Scan for the cell matching the given text and deliver its (x, y) coordinate at center. 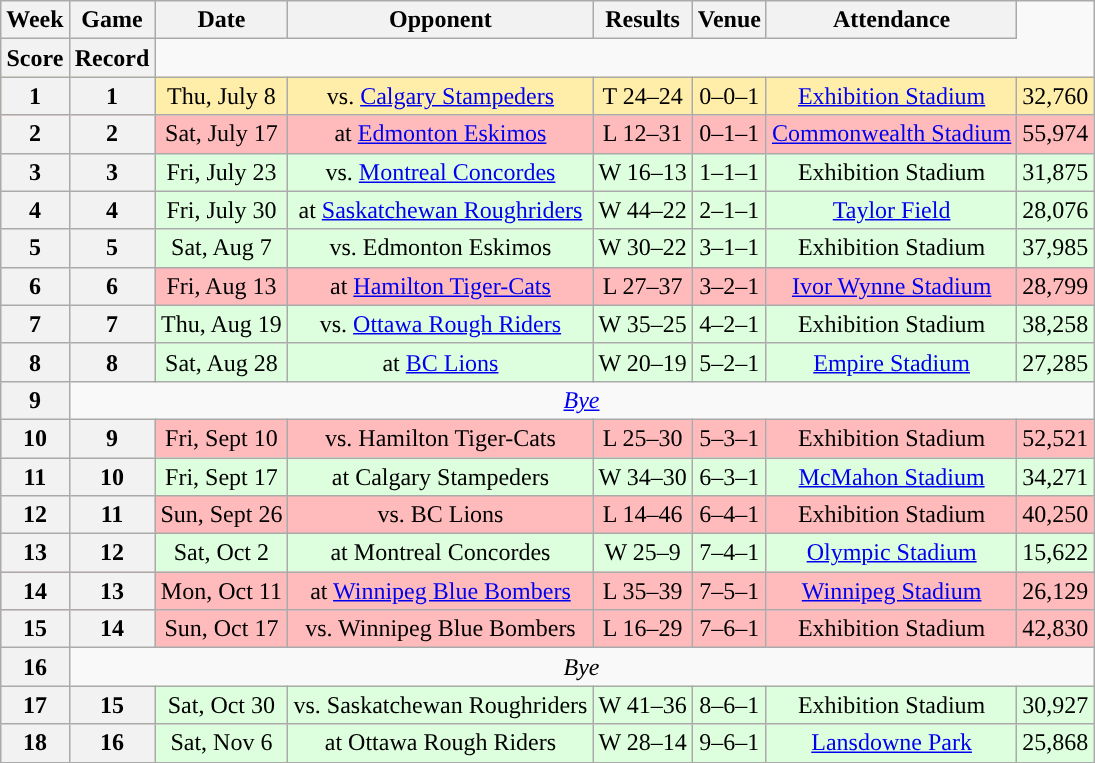
at Winnipeg Blue Bombers (440, 591)
Ivor Wynne Stadium (891, 286)
W 35–25 (642, 324)
Fri, Sept 17 (222, 477)
5–2–1 (729, 362)
L 16–29 (642, 629)
0–0–1 (729, 96)
42,830 (1056, 629)
38,258 (1056, 324)
Fri, July 23 (222, 172)
Winnipeg Stadium (891, 591)
52,521 (1056, 438)
7–5–1 (729, 591)
26,129 (1056, 591)
5–3–1 (729, 438)
vs. Saskatchewan Roughriders (440, 705)
L 12–31 (642, 134)
Record (112, 58)
Sat, Aug 28 (222, 362)
0–1–1 (729, 134)
7–4–1 (729, 553)
Commonwealth Stadium (891, 134)
15,622 (1056, 553)
25,868 (1056, 743)
Sat, Oct 30 (222, 705)
vs. Ottawa Rough Riders (440, 324)
Fri, Sept 10 (222, 438)
Sat, Aug 7 (222, 248)
L 35–39 (642, 591)
Opponent (440, 20)
7–6–1 (729, 629)
L 14–46 (642, 515)
Olympic Stadium (891, 553)
L 27–37 (642, 286)
vs. Edmonton Eskimos (440, 248)
17 (35, 705)
Results (642, 20)
at Saskatchewan Roughriders (440, 210)
6–4–1 (729, 515)
Thu, Aug 19 (222, 324)
Sun, Sept 26 (222, 515)
at BC Lions (440, 362)
Sat, Oct 2 (222, 553)
at Ottawa Rough Riders (440, 743)
vs. Hamilton Tiger-Cats (440, 438)
28,799 (1056, 286)
18 (35, 743)
L 25–30 (642, 438)
9–6–1 (729, 743)
Fri, July 30 (222, 210)
32,760 (1056, 96)
Thu, July 8 (222, 96)
McMahon Stadium (891, 477)
40,250 (1056, 515)
Game (112, 20)
30,927 (1056, 705)
Mon, Oct 11 (222, 591)
8–6–1 (729, 705)
3–2–1 (729, 286)
at Edmonton Eskimos (440, 134)
Score (35, 58)
W 16–13 (642, 172)
W 41–36 (642, 705)
31,875 (1056, 172)
55,974 (1056, 134)
Taylor Field (891, 210)
37,985 (1056, 248)
Sun, Oct 17 (222, 629)
W 30–22 (642, 248)
W 34–30 (642, 477)
28,076 (1056, 210)
W 25–9 (642, 553)
Week (35, 20)
Venue (729, 20)
Date (222, 20)
27,285 (1056, 362)
2–1–1 (729, 210)
Lansdowne Park (891, 743)
vs. BC Lions (440, 515)
Attendance (891, 20)
Sat, Nov 6 (222, 743)
at Hamilton Tiger-Cats (440, 286)
vs. Montreal Concordes (440, 172)
T 24–24 (642, 96)
at Calgary Stampeders (440, 477)
vs. Calgary Stampeders (440, 96)
W 28–14 (642, 743)
34,271 (1056, 477)
1–1–1 (729, 172)
at Montreal Concordes (440, 553)
3–1–1 (729, 248)
vs. Winnipeg Blue Bombers (440, 629)
Fri, Aug 13 (222, 286)
Empire Stadium (891, 362)
W 20–19 (642, 362)
6–3–1 (729, 477)
W 44–22 (642, 210)
4–2–1 (729, 324)
Sat, July 17 (222, 134)
